Return (x, y) of the center of cell containing provided text 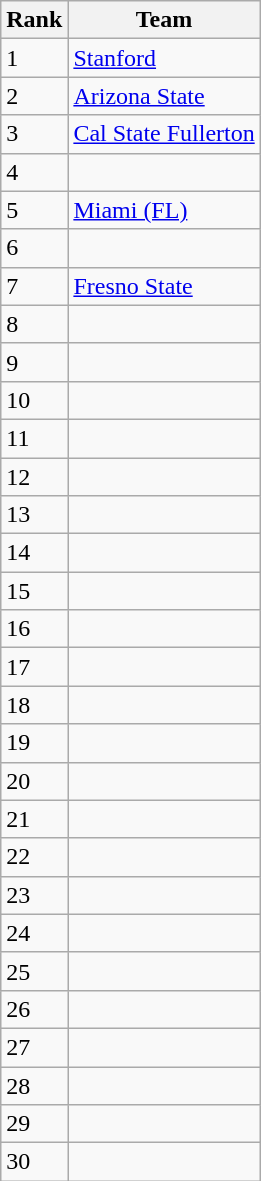
15 (34, 591)
30 (34, 1162)
Cal State Fullerton (164, 134)
9 (34, 362)
21 (34, 819)
23 (34, 895)
8 (34, 324)
3 (34, 134)
Arizona State (164, 96)
Stanford (164, 58)
5 (34, 210)
Fresno State (164, 286)
18 (34, 705)
26 (34, 1009)
7 (34, 286)
24 (34, 933)
12 (34, 477)
11 (34, 438)
22 (34, 857)
Rank (34, 20)
17 (34, 667)
25 (34, 971)
20 (34, 781)
28 (34, 1085)
10 (34, 400)
Team (164, 20)
14 (34, 553)
13 (34, 515)
4 (34, 172)
2 (34, 96)
19 (34, 743)
6 (34, 248)
29 (34, 1124)
1 (34, 58)
27 (34, 1047)
16 (34, 629)
Miami (FL) (164, 210)
